Output the (X, Y) coordinate of the center of the cell containing the given text.  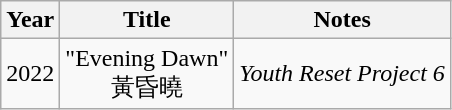
Title (147, 20)
Notes (342, 20)
2022 (30, 74)
Youth Reset Project 6 (342, 74)
Year (30, 20)
"Evening Dawn"黃昏曉 (147, 74)
